Return the [X, Y] coordinate for the center point of the cell that contains the specified text.  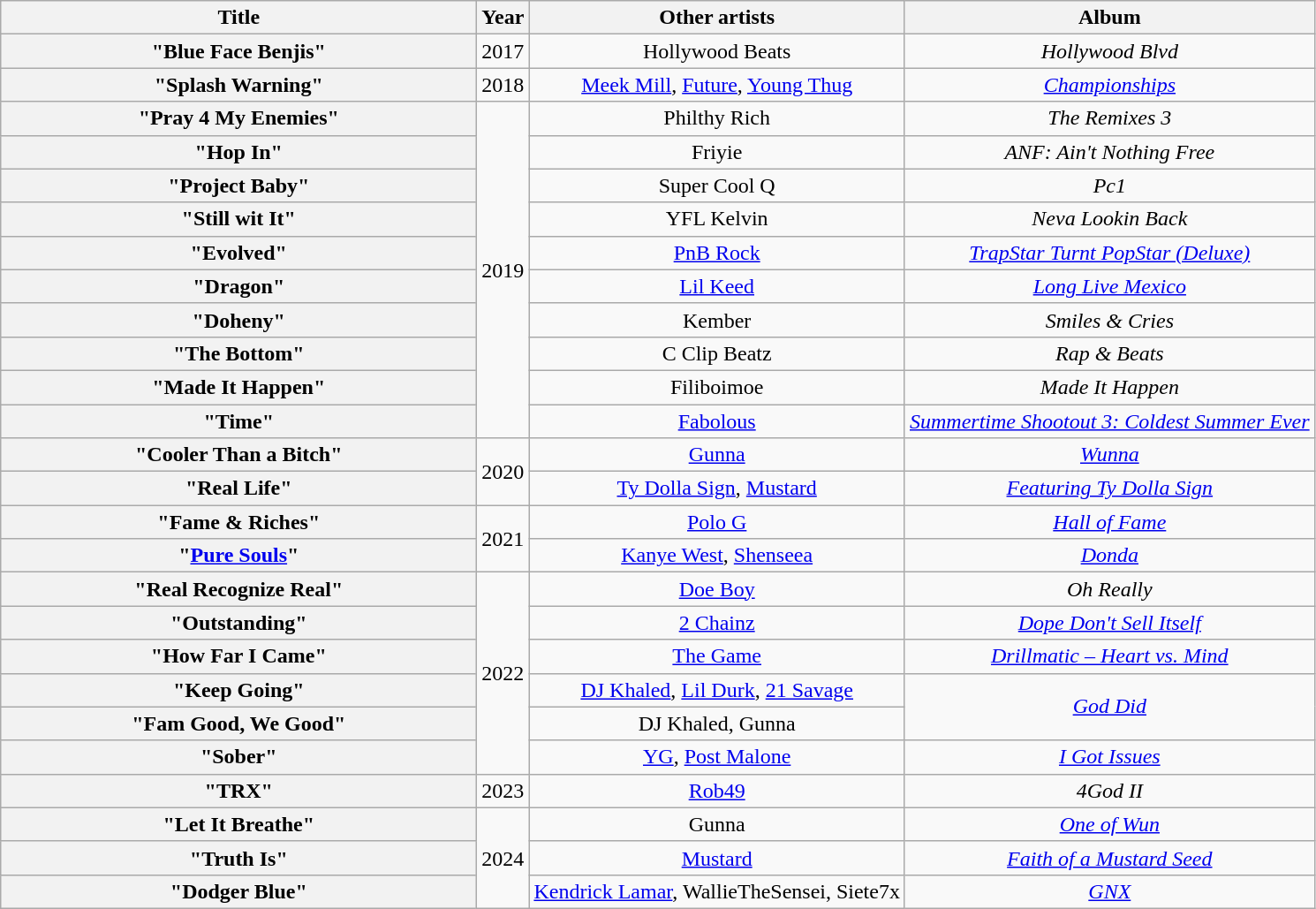
Super Cool Q [717, 186]
2021 [503, 539]
"Real Recognize Real" [238, 589]
"The Bottom" [238, 353]
I Got Issues [1109, 757]
"Real Life" [238, 489]
TrapStar Turnt PopStar (Deluxe) [1109, 253]
"Time" [238, 421]
Lil Keed [717, 286]
"How Far I Came" [238, 656]
C Clip Beatz [717, 353]
"Truth Is" [238, 858]
"Splash Warning" [238, 85]
One of Wun [1109, 824]
"TRX" [238, 791]
2024 [503, 858]
The Game [717, 656]
ANF: Ain't Nothing Free [1109, 152]
Hall of Fame [1109, 522]
Doe Boy [717, 589]
YG, Post Malone [717, 757]
Kendrick Lamar, WallieTheSensei, Siete7x [717, 891]
"Let It Breathe" [238, 824]
"Doheny" [238, 320]
Oh Really [1109, 589]
2020 [503, 472]
Philthy Rich [717, 118]
2022 [503, 673]
"Evolved" [238, 253]
"Outstanding" [238, 623]
Mustard [717, 858]
Wunna [1109, 455]
Faith of a Mustard Seed [1109, 858]
DJ Khaled, Gunna [717, 723]
"Made It Happen" [238, 387]
Donda [1109, 556]
Other artists [717, 18]
Album [1109, 18]
God Did [1109, 707]
"Dragon" [238, 286]
Long Live Mexico [1109, 286]
PnB Rock [717, 253]
"Still wit It" [238, 219]
Rob49 [717, 791]
Hollywood Blvd [1109, 51]
Friyie [717, 152]
"Fam Good, We Good" [238, 723]
Made It Happen [1109, 387]
4God II [1109, 791]
Pc1 [1109, 186]
Drillmatic – Heart vs. Mind [1109, 656]
Rap & Beats [1109, 353]
Hollywood Beats [717, 51]
Featuring Ty Dolla Sign [1109, 489]
Smiles & Cries [1109, 320]
"Dodger Blue" [238, 891]
GNX [1109, 891]
2017 [503, 51]
Fabolous [717, 421]
2018 [503, 85]
"Pure Souls" [238, 556]
Title [238, 18]
"Sober" [238, 757]
Filiboimoe [717, 387]
Kanye West, Shenseea [717, 556]
2019 [503, 270]
Dope Don't Sell Itself [1109, 623]
Ty Dolla Sign, Mustard [717, 489]
"Project Baby" [238, 186]
2023 [503, 791]
"Pray 4 My Enemies" [238, 118]
"Fame & Riches" [238, 522]
"Keep Going" [238, 690]
DJ Khaled, Lil Durk, 21 Savage [717, 690]
Polo G [717, 522]
YFL Kelvin [717, 219]
Meek Mill, Future, Young Thug [717, 85]
Year [503, 18]
Summertime Shootout 3: Coldest Summer Ever [1109, 421]
Championships [1109, 85]
"Cooler Than a Bitch" [238, 455]
Neva Lookin Back [1109, 219]
"Blue Face Benjis" [238, 51]
2 Chainz [717, 623]
"Hop In" [238, 152]
The Remixes 3 [1109, 118]
Kember [717, 320]
